From the cell containing the given text, extract its center point as [X, Y] coordinate. 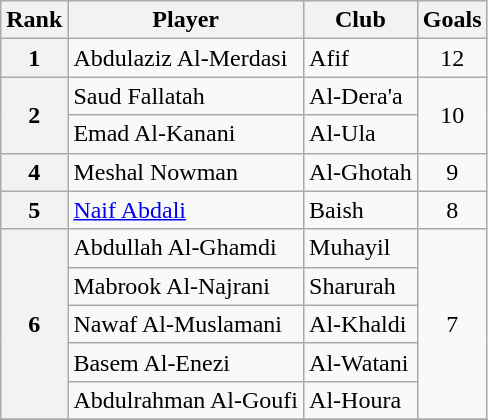
Mabrook Al-Najrani [186, 286]
Al-Ula [361, 134]
Player [186, 20]
Meshal Nowman [186, 172]
Emad Al-Kanani [186, 134]
Afif [361, 58]
Baish [361, 210]
Al-Houra [361, 400]
Rank [34, 20]
Sharurah [361, 286]
Abdulrahman Al-Goufi [186, 400]
5 [34, 210]
Muhayil [361, 248]
2 [34, 115]
6 [34, 324]
Abdullah Al-Ghamdi [186, 248]
Al-Ghotah [361, 172]
Abdulaziz Al-Merdasi [186, 58]
Saud Fallatah [186, 96]
Al-Dera'a [361, 96]
Al-Watani [361, 362]
7 [452, 324]
12 [452, 58]
10 [452, 115]
8 [452, 210]
4 [34, 172]
Nawaf Al-Muslamani [186, 324]
Basem Al-Enezi [186, 362]
Al-Khaldi [361, 324]
Naif Abdali [186, 210]
1 [34, 58]
Club [361, 20]
Goals [452, 20]
9 [452, 172]
